Scan for the cell matching the given text and deliver its [x, y] coordinate at center. 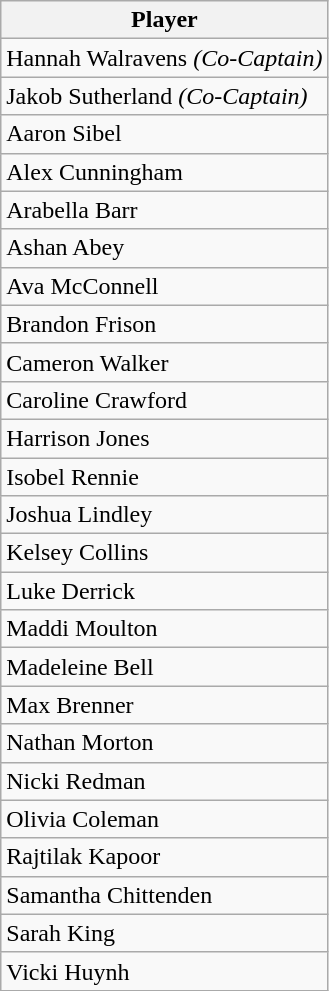
Nathan Morton [164, 743]
Ava McConnell [164, 286]
Alex Cunningham [164, 172]
Ashan Abey [164, 248]
Sarah King [164, 933]
Joshua Lindley [164, 515]
Cameron Walker [164, 362]
Samantha Chittenden [164, 895]
Max Brenner [164, 705]
Caroline Crawford [164, 400]
Player [164, 20]
Kelsey Collins [164, 553]
Harrison Jones [164, 438]
Madeleine Bell [164, 667]
Hannah Walravens (Co-Captain) [164, 58]
Luke Derrick [164, 591]
Aaron Sibel [164, 134]
Olivia Coleman [164, 819]
Nicki Redman [164, 781]
Rajtilak Kapoor [164, 857]
Maddi Moulton [164, 629]
Jakob Sutherland (Co-Captain) [164, 96]
Brandon Frison [164, 324]
Isobel Rennie [164, 477]
Vicki Huynh [164, 971]
Arabella Barr [164, 210]
